Determine the (X, Y) coordinate at the center of the cell enclosing the given text.  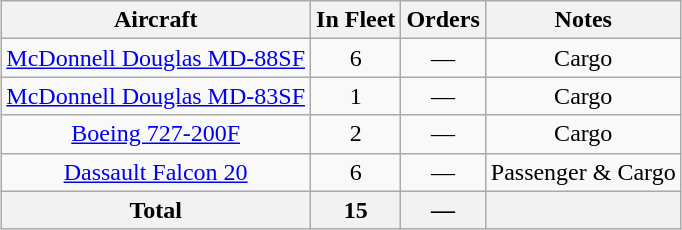
Total (156, 210)
1 (356, 96)
Notes (583, 20)
2 (356, 134)
Passenger & Cargo (583, 172)
McDonnell Douglas MD-83SF (156, 96)
Dassault Falcon 20 (156, 172)
15 (356, 210)
Boeing 727-200F (156, 134)
Aircraft (156, 20)
In Fleet (356, 20)
Orders (443, 20)
McDonnell Douglas MD-88SF (156, 58)
